Identify which cell holds the provided text, then report its [X, Y] central coordinate. 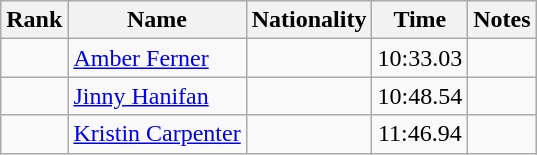
Notes [502, 20]
Jinny Hanifan [157, 96]
Time [420, 20]
10:48.54 [420, 96]
Name [157, 20]
11:46.94 [420, 134]
Rank [34, 20]
Amber Ferner [157, 58]
Kristin Carpenter [157, 134]
Nationality [309, 20]
10:33.03 [420, 58]
